Return (X, Y) of the center of cell containing provided text 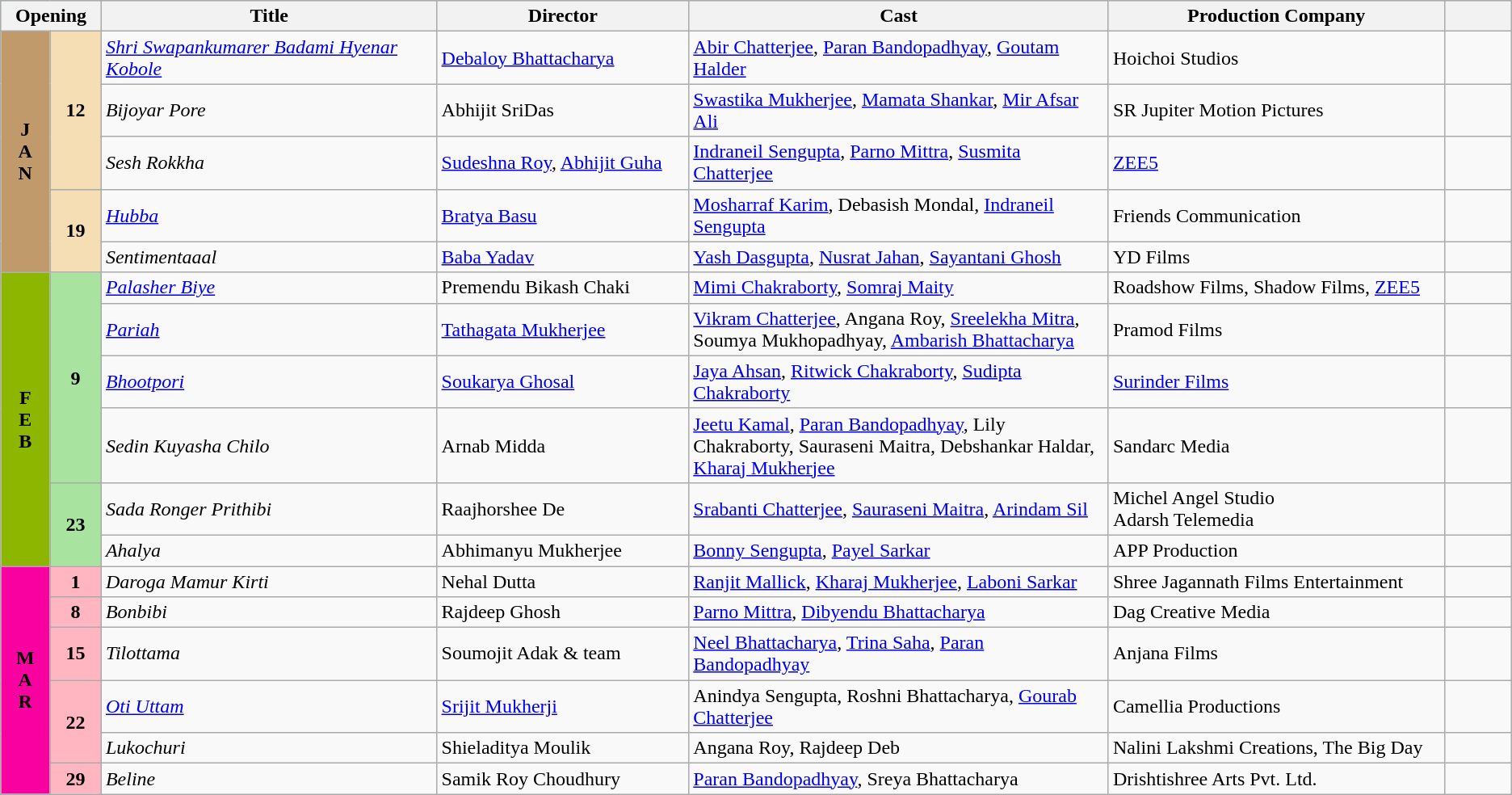
Shree Jagannath Films Entertainment (1276, 581)
15 (76, 654)
Rajdeep Ghosh (563, 612)
Indraneil Sengupta, Parno Mittra, Susmita Chatterjee (899, 163)
Abhijit SriDas (563, 110)
Shri Swapankumarer Badami Hyenar Kobole (269, 58)
Bonbibi (269, 612)
Bonny Sengupta, Payel Sarkar (899, 550)
Swastika Mukherjee, Mamata Shankar, Mir Afsar Ali (899, 110)
Director (563, 16)
12 (76, 110)
APP Production (1276, 550)
Parno Mittra, Dibyendu Bhattacharya (899, 612)
Title (269, 16)
Cast (899, 16)
Daroga Mamur Kirti (269, 581)
Tilottama (269, 654)
Soukarya Ghosal (563, 381)
22 (76, 722)
Raajhorshee De (563, 509)
Sandarc Media (1276, 445)
Premendu Bikash Chaki (563, 288)
Palasher Biye (269, 288)
19 (76, 231)
Hubba (269, 215)
Nalini Lakshmi Creations, The Big Day (1276, 748)
Srijit Mukherji (563, 706)
Dag Creative Media (1276, 612)
SR Jupiter Motion Pictures (1276, 110)
Surinder Films (1276, 381)
Baba Yadav (563, 257)
Tathagata Mukherjee (563, 330)
Paran Bandopadhyay, Sreya Bhattacharya (899, 779)
Srabanti Chatterjee, Sauraseni Maitra, Arindam Sil (899, 509)
Jaya Ahsan, Ritwick Chakraborty, Sudipta Chakraborty (899, 381)
YD Films (1276, 257)
Samik Roy Choudhury (563, 779)
Pramod Films (1276, 330)
Hoichoi Studios (1276, 58)
Abhimanyu Mukherjee (563, 550)
Sedin Kuyasha Chilo (269, 445)
Abir Chatterjee, Paran Bandopadhyay, Goutam Halder (899, 58)
Soumojit Adak & team (563, 654)
8 (76, 612)
Ahalya (269, 550)
Neel Bhattacharya, Trina Saha, Paran Bandopadhyay (899, 654)
Nehal Dutta (563, 581)
Oti Uttam (269, 706)
1 (76, 581)
Sesh Rokkha (269, 163)
Debaloy Bhattacharya (563, 58)
Shieladitya Moulik (563, 748)
29 (76, 779)
Beline (269, 779)
Roadshow Films, Shadow Films, ZEE5 (1276, 288)
Opening (52, 16)
Pariah (269, 330)
Sada Ronger Prithibi (269, 509)
Sudeshna Roy, Abhijit Guha (563, 163)
Camellia Productions (1276, 706)
JAN (26, 152)
FEB (26, 419)
Bratya Basu (563, 215)
Bhootpori (269, 381)
ZEE5 (1276, 163)
Anindya Sengupta, Roshni Bhattacharya, Gourab Chatterjee (899, 706)
Bijoyar Pore (269, 110)
Jeetu Kamal, Paran Bandopadhyay, Lily Chakraborty, Sauraseni Maitra, Debshankar Haldar, Kharaj Mukherjee (899, 445)
9 (76, 377)
Drishtishree Arts Pvt. Ltd. (1276, 779)
23 (76, 524)
MAR (26, 679)
Ranjit Mallick, Kharaj Mukherjee, Laboni Sarkar (899, 581)
Lukochuri (269, 748)
Angana Roy, Rajdeep Deb (899, 748)
Anjana Films (1276, 654)
Michel Angel StudioAdarsh Telemedia (1276, 509)
Mosharraf Karim, Debasish Mondal, Indraneil Sengupta (899, 215)
Production Company (1276, 16)
Yash Dasgupta, Nusrat Jahan, Sayantani Ghosh (899, 257)
Sentimentaaal (269, 257)
Arnab Midda (563, 445)
Vikram Chatterjee, Angana Roy, Sreelekha Mitra, Soumya Mukhopadhyay, Ambarish Bhattacharya (899, 330)
Mimi Chakraborty, Somraj Maity (899, 288)
Friends Communication (1276, 215)
